Identify which cell holds the provided text, then report its (X, Y) central coordinate. 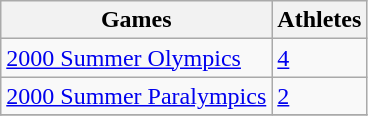
2000 Summer Olympics (136, 58)
2000 Summer Paralympics (136, 96)
Athletes (320, 20)
2 (320, 96)
4 (320, 58)
Games (136, 20)
